Detect which cell encompasses the target text, then output its [x, y] center coordinate. 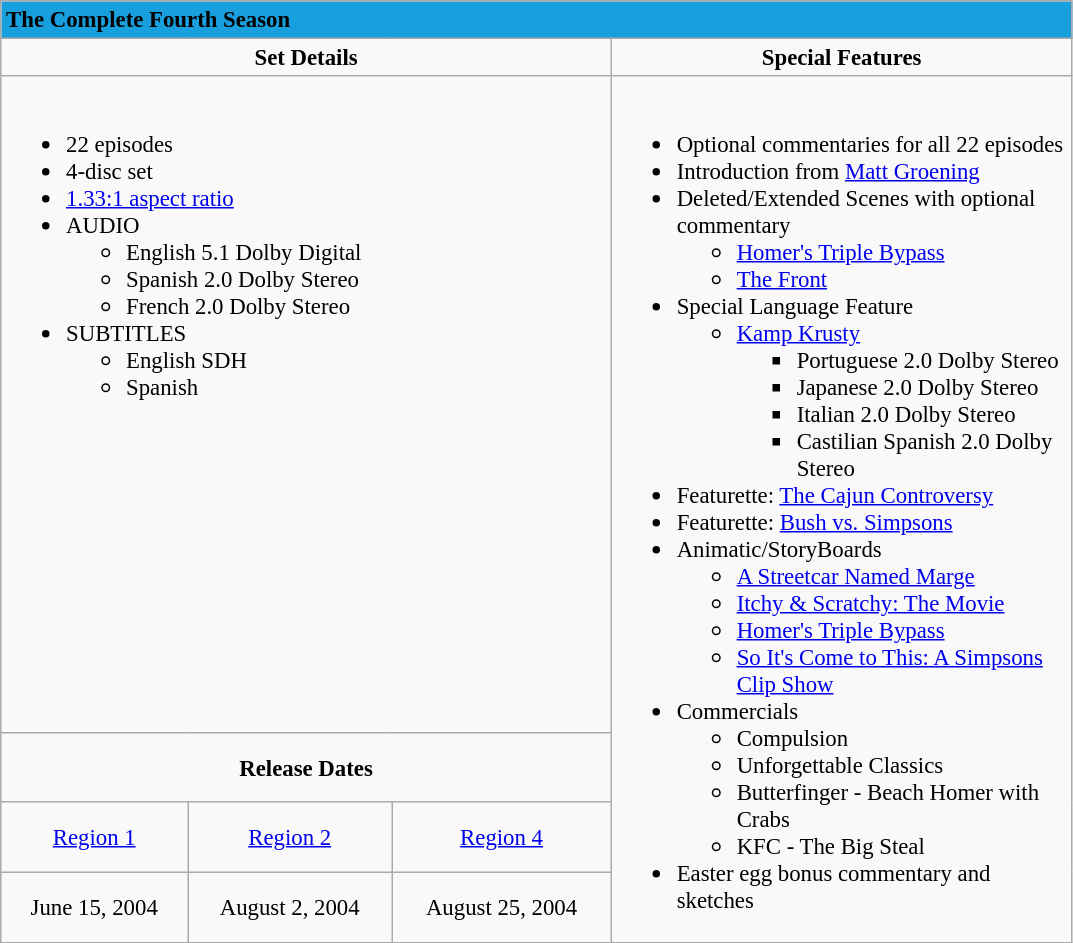
Special Features [842, 58]
Release Dates [306, 768]
22 episodes4-disc set1.33:1 aspect ratioAUDIOEnglish 5.1 Dolby DigitalSpanish 2.0 Dolby StereoFrench 2.0 Dolby StereoSUBTITLESEnglish SDHSpanish [306, 404]
August 25, 2004 [502, 907]
Region 4 [502, 837]
Set Details [306, 58]
Region 2 [290, 837]
Region 1 [94, 837]
June 15, 2004 [94, 907]
August 2, 2004 [290, 907]
The Complete Fourth Season [536, 20]
